Identify which cell holds the provided text, then report its (X, Y) central coordinate. 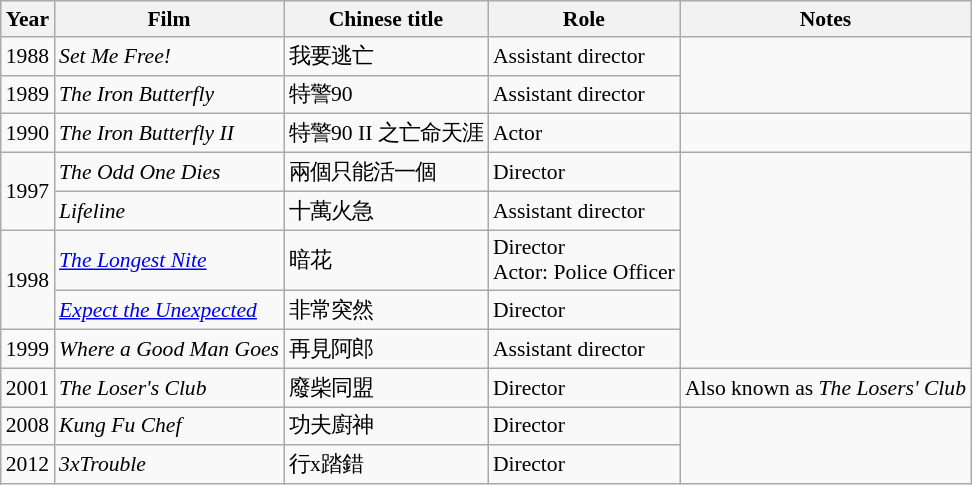
The Iron Butterfly (169, 94)
1998 (28, 280)
暗花 (386, 260)
Notes (826, 19)
2012 (28, 466)
Chinese title (386, 19)
功夫廚神 (386, 426)
特警90 II 之亡命天涯 (386, 134)
Role (584, 19)
十萬火急 (386, 210)
Also known as The Losers' Club (826, 388)
1999 (28, 350)
2008 (28, 426)
1989 (28, 94)
Set Me Free! (169, 56)
The Iron Butterfly II (169, 134)
特警90 (386, 94)
兩個只能活一個 (386, 172)
Film (169, 19)
Kung Fu Chef (169, 426)
The Loser's Club (169, 388)
Expect the Unexpected (169, 310)
1988 (28, 56)
The Longest Nite (169, 260)
再見阿郎 (386, 350)
2001 (28, 388)
廢柴同盟 (386, 388)
Where a Good Man Goes (169, 350)
Year (28, 19)
3xTrouble (169, 466)
1990 (28, 134)
DirectorActor: Police Officer (584, 260)
Actor (584, 134)
我要逃亡 (386, 56)
The Odd One Dies (169, 172)
1997 (28, 192)
行x踏錯 (386, 466)
Lifeline (169, 210)
非常突然 (386, 310)
